Output the (x, y) coordinate of the center of the cell containing the given text.  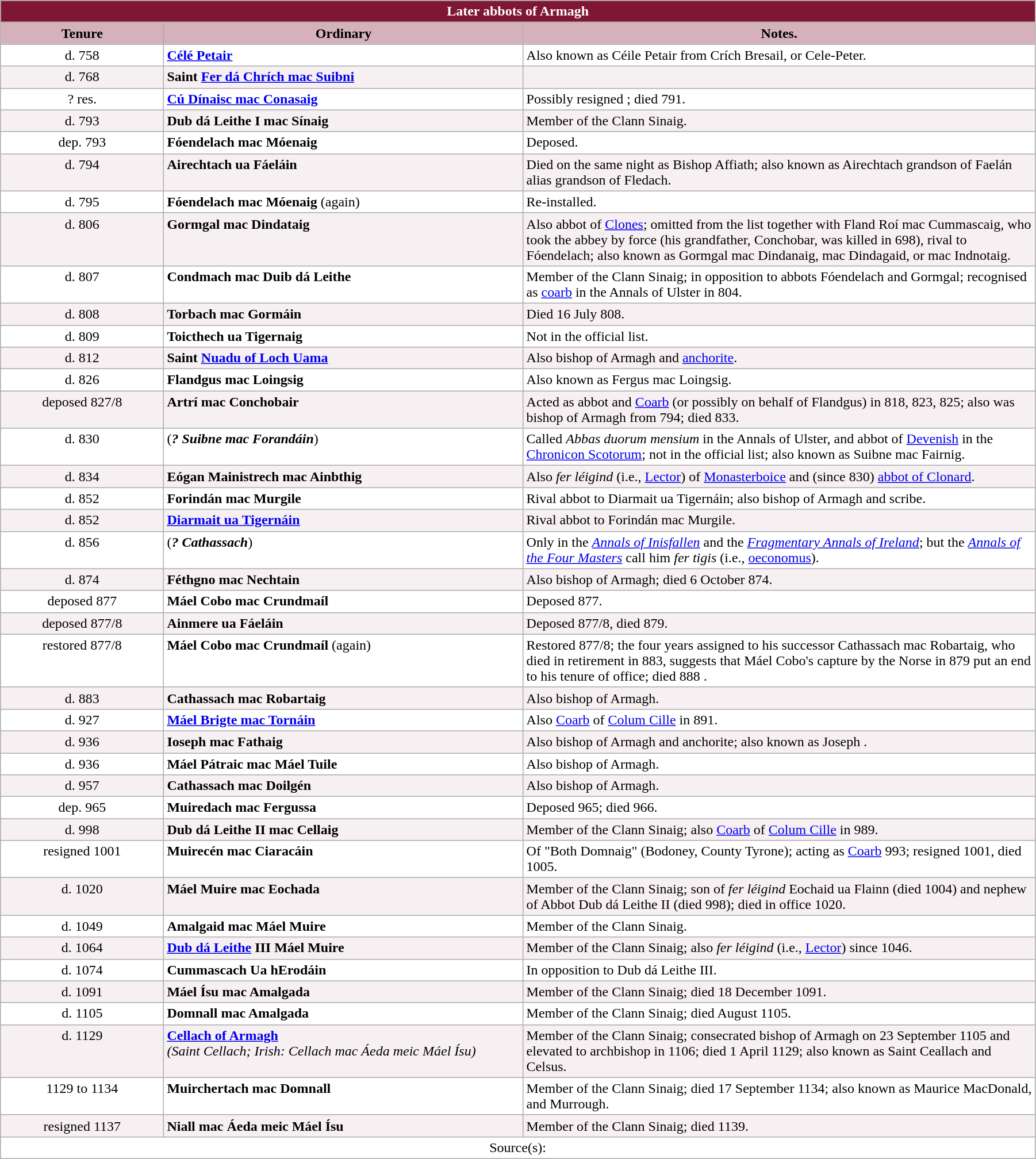
Muirecén mac Ciaracáin (344, 859)
(? Suibne mac Forandáin) (344, 447)
Rival abbot to Diarmait ua Tigernáin; also bishop of Armagh and scribe. (779, 498)
Féthgno mac Nechtain (344, 579)
Dub dá Leithe I mac Sínaig (344, 121)
d. 1091 (82, 992)
Eógan Mainistrech mac Ainbthig (344, 477)
Artrí mac Conchobair (344, 409)
Cú Dínaisc mac Conasaig (344, 99)
Member of the Clann Sinaig; also Coarb of Colum Cille in 989. (779, 830)
Deposed 965; died 966. (779, 808)
d. 957 (82, 786)
d. 807 (82, 284)
dep. 965 (82, 808)
Of "Both Domnaig" (Bodoney, County Tyrone); acting as Coarb 993; resigned 1001, died 1005. (779, 859)
Also known as Fergus mac Loingsig. (779, 380)
Also Coarb of Colum Cille in 891. (779, 720)
Also bishop of Armagh and anchorite; also known as Joseph . (779, 742)
Ioseph mac Fathaig (344, 742)
d. 834 (82, 477)
(? Cathassach) (344, 550)
Máel Cobo mac Crundmaíl (344, 601)
Máel Muire mac Eochada (344, 897)
dep. 793 (82, 143)
Cathassach mac Robartaig (344, 698)
Member of the Clann Sinaig; also fer léigind (i.e., Lector) since 1046. (779, 948)
d. 812 (82, 358)
Acted as abbot and Coarb (or possibly on behalf of Flandgus) in 818, 823, 825; also was bishop of Armagh from 794; died 833. (779, 409)
Deposed. (779, 143)
Member of the Clann Sinaig; son of fer léigind Eochaid ua Flainn (died 1004) and nephew of Abbot Dub dá Leithe II (died 998); died in office 1020. (779, 897)
d. 758 (82, 55)
Forindán mac Murgile (344, 498)
d. 1105 (82, 1014)
d. 1074 (82, 970)
Condmach mac Duib dá Leithe (344, 284)
d. 830 (82, 447)
Deposed 877. (779, 601)
Ainmere ua Fáeláin (344, 623)
Source(s): (518, 1148)
Máel Cobo mac Crundmaíl (again) (344, 661)
Member of the Clann Sinaig; died 17 September 1134; also known as Maurice MacDonald, and Murrough. (779, 1096)
Flandgus mac Loingsig (344, 380)
d. 1049 (82, 926)
Muirchertach mac Domnall (344, 1096)
d. 998 (82, 830)
d. 794 (82, 172)
d. 809 (82, 336)
deposed 877/8 (82, 623)
deposed 877 (82, 601)
Also fer léigind (i.e., Lector) of Monasterboice and (since 830) abbot of Clonard. (779, 477)
Rival abbot to Forindán mac Murgile. (779, 520)
Domnall mac Amalgada (344, 1014)
Died 16 July 808. (779, 314)
d. 927 (82, 720)
Died on the same night as Bishop Affiath; also known as Airechtach grandson of Faelán alias grandson of Fledach. (779, 172)
Deposed 877/8, died 879. (779, 623)
d. 793 (82, 121)
d. 856 (82, 550)
Also known as Céile Petair from Crích Bresail, or Cele-Peter. (779, 55)
Cellach of Armagh(Saint Cellach; Irish: Cellach mac Áeda meic Máel Ísu) (344, 1051)
Máel Ísu mac Amalgada (344, 992)
Later abbots of Armagh (518, 11)
Re-installed. (779, 202)
Niall mac Áeda meic Máel Ísu (344, 1126)
Not in the official list. (779, 336)
Notes. (779, 33)
d. 874 (82, 579)
d. 1020 (82, 897)
Also bishop of Armagh; died 6 October 874. (779, 579)
Dub dá Leithe III Máel Muire (344, 948)
Diarmait ua Tigernáin (344, 520)
? res. (82, 99)
d. 795 (82, 202)
Cummascach Ua hErodáin (344, 970)
d. 883 (82, 698)
Muiredach mac Fergussa (344, 808)
Ordinary (344, 33)
deposed 827/8 (82, 409)
Member of the Clann Sinaig; in opposition to abbots Fóendelach and Gormgal; recognised as coarb in the Annals of Ulster in 804. (779, 284)
Tenure (82, 33)
Fóendelach mac Móenaig (344, 143)
Máel Brigte mac Tornáin (344, 720)
d. 808 (82, 314)
d. 1129 (82, 1051)
d. 768 (82, 77)
Airechtach ua Fáeláin (344, 172)
Possibly resigned ; died 791. (779, 99)
resigned 1137 (82, 1126)
d. 806 (82, 239)
Fóendelach mac Móenaig (again) (344, 202)
Dub dá Leithe II mac Cellaig (344, 830)
Cathassach mac Doilgén (344, 786)
Máel Pátraic mac Máel Tuile (344, 764)
d. 1064 (82, 948)
d. 826 (82, 380)
resigned 1001 (82, 859)
Also bishop of Armagh and anchorite. (779, 358)
restored 877/8 (82, 661)
1129 to 1134 (82, 1096)
Member of the Clann Sinaig; died August 1105. (779, 1014)
In opposition to Dub dá Leithe III. (779, 970)
Toicthech ua Tigernaig (344, 336)
Célé Petair (344, 55)
Amalgaid mac Máel Muire (344, 926)
Only in the Annals of Inisfallen and the Fragmentary Annals of Ireland; but the Annals of the Four Masters call him fer tigis (i.e., oeconomus). (779, 550)
Saint Fer dá Chrích mac Suibni (344, 77)
Torbach mac Gormáin (344, 314)
Gormgal mac Dindataig (344, 239)
Member of the Clann Sinaig; died 18 December 1091. (779, 992)
Saint Nuadu of Loch Uama (344, 358)
Member of the Clann Sinaig; died 1139. (779, 1126)
